Pinpoint the cell where the given text exists, returning its (x, y) midpoint coordinate. 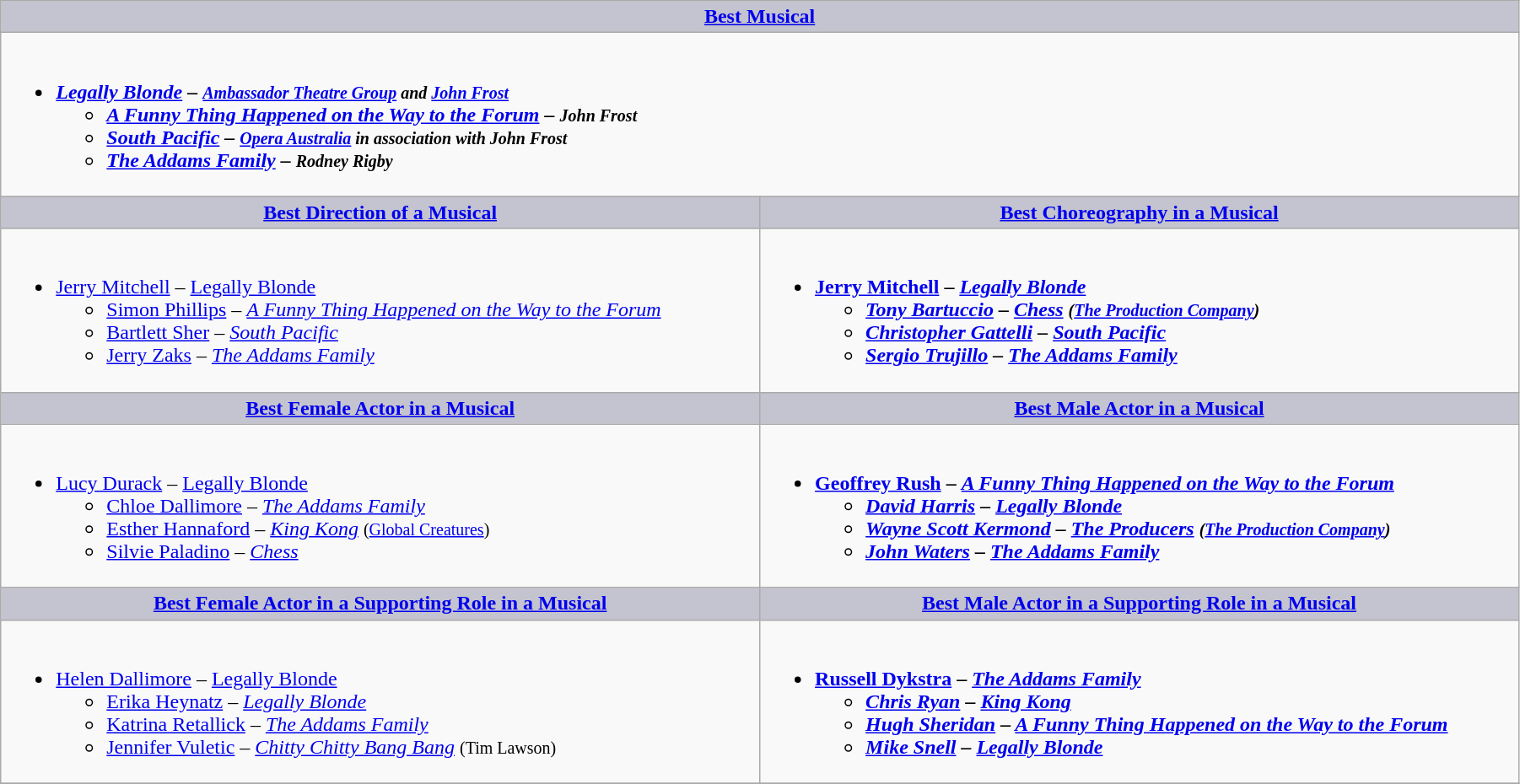
Best Female Actor in a Supporting Role in a Musical (380, 604)
Russell Dykstra – The Addams FamilyChris Ryan – King KongHugh Sheridan – A Funny Thing Happened on the Way to the ForumMike Snell – Legally Blonde (1140, 701)
Best Musical (760, 17)
Best Direction of a Musical (380, 212)
Best Female Actor in a Musical (380, 408)
Best Choreography in a Musical (1140, 212)
Best Male Actor in a Musical (1140, 408)
Jerry Mitchell – Legally BlondeTony Bartuccio – Chess (The Production Company)Christopher Gattelli – South PacificSergio Trujillo – The Addams Family (1140, 310)
Best Male Actor in a Supporting Role in a Musical (1140, 604)
Lucy Durack – Legally BlondeChloe Dallimore – The Addams FamilyEsther Hannaford – King Kong (Global Creatures)Silvie Paladino – Chess (380, 506)
